Search for the cell housing the specified text and yield its [x, y] center coordinate. 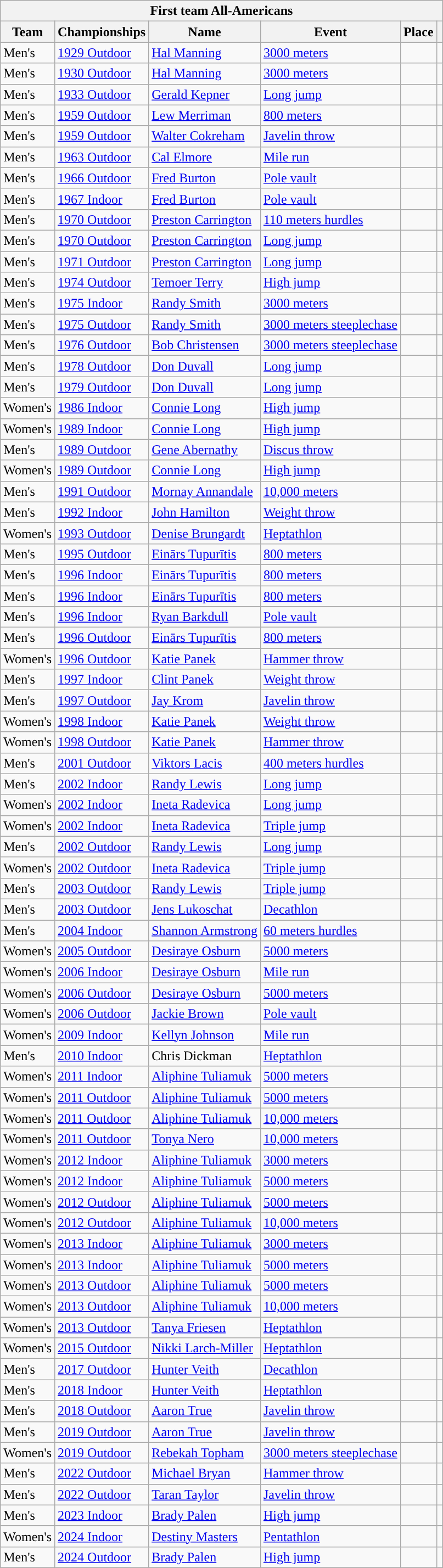
Kellyn Johnson [205, 1035]
2023 Indoor [102, 1515]
Pentathlon [330, 1536]
Jay Krom [205, 701]
60 meters hurdles [330, 931]
Jens Lukoschat [205, 909]
Ryan Barkdull [205, 617]
Gerald Kepner [205, 94]
1997 Indoor [102, 680]
1933 Outdoor [102, 94]
Shannon Armstrong [205, 931]
Mornay Annandale [205, 491]
2005 Outdoor [102, 951]
1995 Outdoor [102, 554]
Clint Panek [205, 680]
2017 Outdoor [102, 1369]
1998 Indoor [102, 721]
1974 Outdoor [102, 283]
1991 Outdoor [102, 491]
Name [205, 32]
Michael Bryan [205, 1474]
1989 Indoor [102, 429]
Gene Abernathy [205, 450]
Denise Brungardt [205, 533]
Team [27, 32]
Tonya Nero [205, 1139]
1975 Outdoor [102, 324]
2018 Outdoor [102, 1411]
1971 Outdoor [102, 262]
2010 Indoor [102, 1056]
Chris Dickman [205, 1056]
1975 Indoor [102, 304]
1986 Indoor [102, 408]
Viktors Lacis [205, 763]
1979 Outdoor [102, 387]
Discus throw [330, 450]
1997 Outdoor [102, 701]
Bob Christensen [205, 345]
Lew Merriman [205, 115]
Event [330, 32]
Championships [102, 32]
2024 Outdoor [102, 1557]
1992 Indoor [102, 512]
2006 Indoor [102, 972]
2015 Outdoor [102, 1348]
2004 Indoor [102, 931]
Place [418, 32]
400 meters hurdles [330, 763]
1998 Outdoor [102, 742]
Temoer Terry [205, 283]
Cal Elmore [205, 157]
1966 Outdoor [102, 178]
1963 Outdoor [102, 157]
1930 Outdoor [102, 74]
Tanya Friesen [205, 1328]
Walter Cokreham [205, 136]
110 meters hurdles [330, 220]
1929 Outdoor [102, 53]
2011 Indoor [102, 1077]
John Hamilton [205, 512]
2001 Outdoor [102, 763]
1993 Outdoor [102, 533]
2024 Indoor [102, 1536]
1976 Outdoor [102, 345]
2018 Indoor [102, 1390]
1978 Outdoor [102, 366]
Taran Taylor [205, 1494]
2009 Indoor [102, 1035]
Destiny Masters [205, 1536]
Rebekah Topham [205, 1453]
First team All-Americans [222, 11]
Jackie Brown [205, 1014]
1967 Indoor [102, 199]
Nikki Larch-Miller [205, 1348]
